Output the [x, y] coordinate of the center of the cell containing the given text.  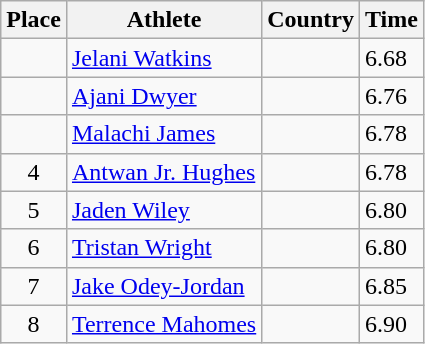
Tristan Wright [164, 248]
6.76 [391, 96]
6 [34, 248]
Ajani Dwyer [164, 96]
Jelani Watkins [164, 58]
Terrence Mahomes [164, 324]
6.85 [391, 286]
5 [34, 210]
Place [34, 20]
8 [34, 324]
7 [34, 286]
6.68 [391, 58]
Jake Odey-Jordan [164, 286]
4 [34, 172]
Antwan Jr. Hughes [164, 172]
Jaden Wiley [164, 210]
6.90 [391, 324]
Athlete [164, 20]
Malachi James [164, 134]
Country [311, 20]
Time [391, 20]
